From the cell containing the given text, extract its center point as (X, Y) coordinate. 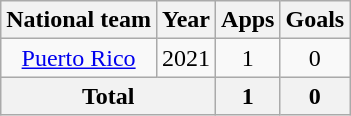
Total (108, 96)
Goals (315, 20)
Apps (248, 20)
Puerto Rico (79, 58)
2021 (186, 58)
Year (186, 20)
National team (79, 20)
